Determine the (X, Y) coordinate at the center of the cell enclosing the given text.  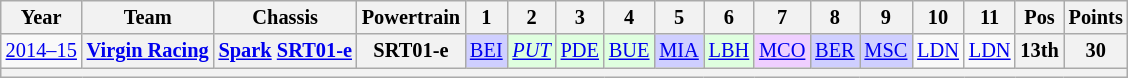
Points (1096, 17)
LBH (729, 51)
30 (1096, 51)
9 (886, 17)
2014–15 (42, 51)
Virgin Racing (148, 51)
BUE (629, 51)
13th (1039, 51)
BEI (486, 51)
5 (678, 17)
Team (148, 17)
11 (990, 17)
BER (834, 51)
Year (42, 17)
MSC (886, 51)
2 (532, 17)
Pos (1039, 17)
Spark SRT01-e (286, 51)
PUT (532, 51)
3 (580, 17)
SRT01-e (411, 51)
6 (729, 17)
1 (486, 17)
8 (834, 17)
7 (782, 17)
Chassis (286, 17)
MIA (678, 51)
10 (938, 17)
Powertrain (411, 17)
PDE (580, 51)
MCO (782, 51)
4 (629, 17)
